From the cell containing the given text, extract its center point as (x, y) coordinate. 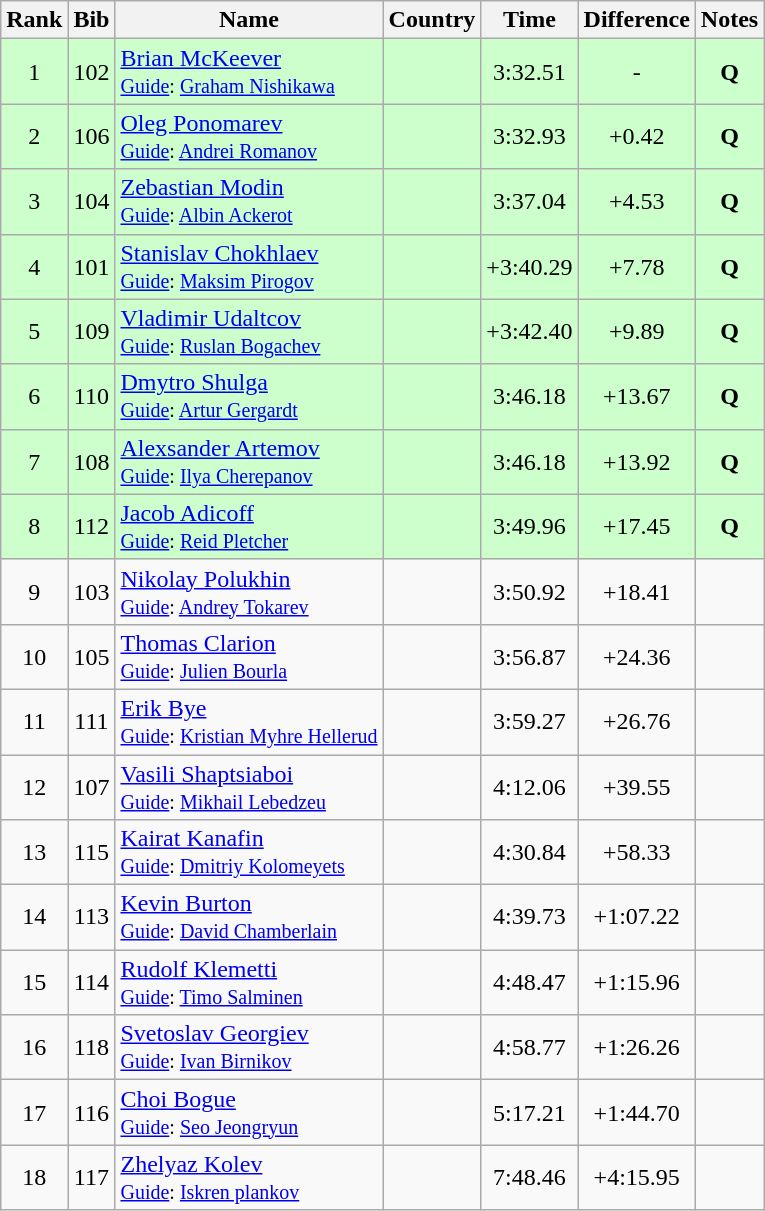
3:37.04 (530, 202)
110 (92, 396)
116 (92, 1112)
15 (34, 982)
107 (92, 786)
Oleg PonomarevGuide: Andrei Romanov (249, 136)
4:12.06 (530, 786)
101 (92, 266)
+13.92 (636, 462)
+7.78 (636, 266)
112 (92, 526)
+3:40.29 (530, 266)
4:30.84 (530, 852)
5:17.21 (530, 1112)
Vladimir UdaltcovGuide: Ruslan Bogachev (249, 332)
4:39.73 (530, 918)
9 (34, 592)
+4.53 (636, 202)
4:58.77 (530, 1048)
Svetoslav GeorgievGuide: Ivan Birnikov (249, 1048)
Jacob AdicoffGuide: Reid Pletcher (249, 526)
Zebastian ModinGuide: Albin Ackerot (249, 202)
Zhelyaz KolevGuide: Iskren plankov (249, 1178)
+18.41 (636, 592)
8 (34, 526)
+58.33 (636, 852)
17 (34, 1112)
118 (92, 1048)
106 (92, 136)
Dmytro ShulgaGuide: Artur Gergardt (249, 396)
+1:15.96 (636, 982)
+26.76 (636, 722)
+9.89 (636, 332)
14 (34, 918)
+0.42 (636, 136)
Brian McKeeverGuide: Graham Nishikawa (249, 72)
12 (34, 786)
3:59.27 (530, 722)
7 (34, 462)
+24.36 (636, 656)
Kevin BurtonGuide: David Chamberlain (249, 918)
2 (34, 136)
- (636, 72)
Erik ByeGuide: Kristian Myhre Hellerud (249, 722)
+1:07.22 (636, 918)
+17.45 (636, 526)
3:56.87 (530, 656)
114 (92, 982)
117 (92, 1178)
3:32.93 (530, 136)
3:50.92 (530, 592)
1 (34, 72)
113 (92, 918)
Stanislav ChokhlaevGuide: Maksim Pirogov (249, 266)
18 (34, 1178)
Alexsander ArtemovGuide: Ilya Cherepanov (249, 462)
16 (34, 1048)
3:49.96 (530, 526)
Nikolay PolukhinGuide: Andrey Tokarev (249, 592)
5 (34, 332)
3 (34, 202)
7:48.46 (530, 1178)
+3:42.40 (530, 332)
Country (432, 20)
4:48.47 (530, 982)
3:32.51 (530, 72)
Rank (34, 20)
115 (92, 852)
Vasili ShaptsiaboiGuide: Mikhail Lebedzeu (249, 786)
103 (92, 592)
+4:15.95 (636, 1178)
+1:26.26 (636, 1048)
102 (92, 72)
Choi BogueGuide: Seo Jeongryun (249, 1112)
4 (34, 266)
+1:44.70 (636, 1112)
Time (530, 20)
Thomas ClarionGuide: Julien Bourla (249, 656)
11 (34, 722)
Kairat KanafinGuide: Dmitriy Kolomeyets (249, 852)
111 (92, 722)
13 (34, 852)
104 (92, 202)
Rudolf KlemettiGuide: Timo Salminen (249, 982)
6 (34, 396)
Notes (729, 20)
Bib (92, 20)
105 (92, 656)
Name (249, 20)
+13.67 (636, 396)
108 (92, 462)
Difference (636, 20)
+39.55 (636, 786)
109 (92, 332)
10 (34, 656)
